For the text-containing cell, return its midpoint in (X, Y) coordinate format. 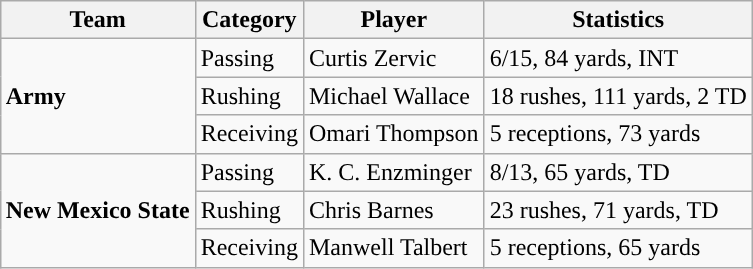
6/15, 84 yards, INT (618, 58)
23 rushes, 71 yards, TD (618, 210)
Player (394, 20)
Michael Wallace (394, 96)
K. C. Enzminger (394, 172)
Team (98, 20)
18 rushes, 111 yards, 2 TD (618, 96)
Statistics (618, 20)
Manwell Talbert (394, 248)
New Mexico State (98, 210)
5 receptions, 65 yards (618, 248)
Category (249, 20)
Army (98, 96)
5 receptions, 73 yards (618, 134)
Omari Thompson (394, 134)
Chris Barnes (394, 210)
8/13, 65 yards, TD (618, 172)
Curtis Zervic (394, 58)
